Extract the [x, y] coordinate from the center of the cell holding the provided text.  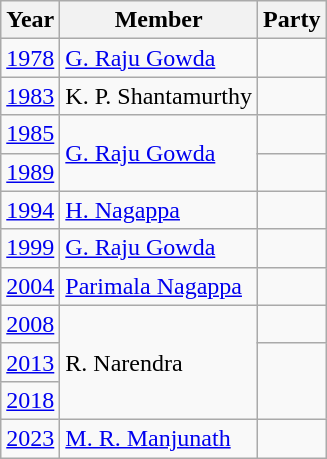
H. Nagappa [159, 210]
1985 [30, 134]
2023 [30, 438]
Party [292, 20]
1978 [30, 58]
1994 [30, 210]
2004 [30, 286]
2008 [30, 324]
K. P. Shantamurthy [159, 96]
M. R. Manjunath [159, 438]
2013 [30, 362]
1983 [30, 96]
Year [30, 20]
1989 [30, 172]
1999 [30, 248]
R. Narendra [159, 362]
2018 [30, 400]
Member [159, 20]
Parimala Nagappa [159, 286]
